For the text-containing cell, return its midpoint in (X, Y) coordinate format. 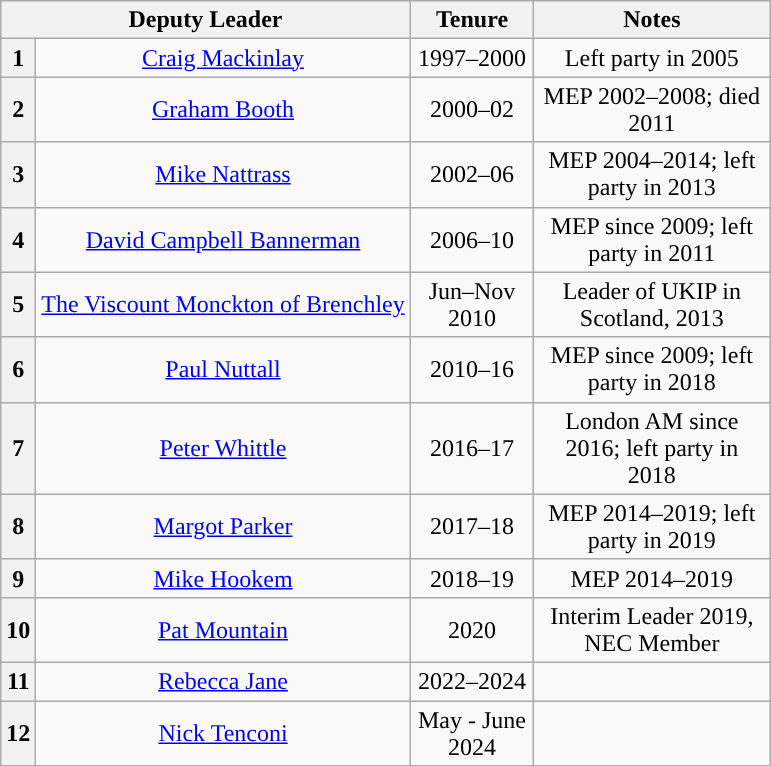
Paul Nuttall (223, 370)
2022–2024 (472, 681)
The Viscount Monckton of Brenchley (223, 304)
MEP 2004–2014; left party in 2013 (652, 174)
MEP 2002–2008; died 2011 (652, 110)
5 (18, 304)
London AM since 2016; left party in 2018 (652, 448)
May - June 2024 (472, 732)
2006–10 (472, 240)
Mike Nattrass (223, 174)
7 (18, 448)
MEP since 2009; left party in 2011 (652, 240)
Margot Parker (223, 526)
9 (18, 578)
Tenure (472, 20)
3 (18, 174)
2020 (472, 630)
2 (18, 110)
Peter Whittle (223, 448)
David Campbell Bannerman (223, 240)
1997–2000 (472, 58)
2016–17 (472, 448)
Deputy Leader (206, 20)
MEP 2014–2019 (652, 578)
2000–02 (472, 110)
Nick Tenconi (223, 732)
MEP 2014–2019; left party in 2019 (652, 526)
Graham Booth (223, 110)
Leader of UKIP in Scotland, 2013 (652, 304)
Jun–Nov 2010 (472, 304)
MEP since 2009; left party in 2018 (652, 370)
Craig Mackinlay (223, 58)
8 (18, 526)
Pat Mountain (223, 630)
2002–06 (472, 174)
2010–16 (472, 370)
Mike Hookem (223, 578)
Rebecca Jane (223, 681)
10 (18, 630)
Interim Leader 2019, NEC Member (652, 630)
6 (18, 370)
2018–19 (472, 578)
2017–18 (472, 526)
1 (18, 58)
12 (18, 732)
Left party in 2005 (652, 58)
Notes (652, 20)
11 (18, 681)
4 (18, 240)
